Scan for the cell matching the given text and deliver its [x, y] coordinate at center. 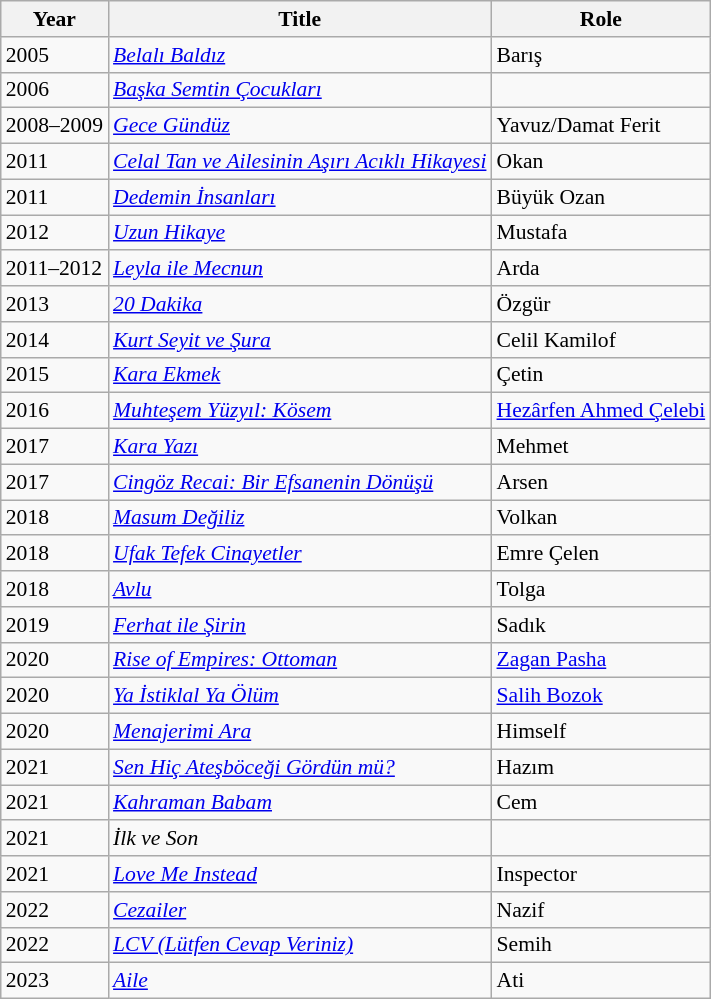
2011–2012 [54, 269]
Kara Ekmek [300, 375]
Avlu [300, 589]
Dedemin İnsanları [300, 197]
Başka Semtin Çocukları [300, 90]
Tolga [600, 589]
Cezailer [300, 910]
2015 [54, 375]
2012 [54, 233]
Arsen [600, 482]
Hazım [600, 767]
2005 [54, 55]
Muhteşem Yüzyıl: Kösem [300, 411]
Zagan Pasha [600, 660]
Celil Kamilof [600, 340]
2016 [54, 411]
Büyük Ozan [600, 197]
Nazif [600, 910]
Year [54, 19]
2023 [54, 981]
2019 [54, 625]
Cem [600, 803]
Özgür [600, 304]
Belalı Baldız [300, 55]
Volkan [600, 518]
Kahraman Babam [300, 803]
Mehmet [600, 447]
Love Me Instead [300, 874]
Yavuz/Damat Ferit [600, 126]
Menajerimi Ara [300, 732]
Arda [600, 269]
Masum Değiliz [300, 518]
Role [600, 19]
20 Dakika [300, 304]
Salih Bozok [600, 696]
2006 [54, 90]
2008–2009 [54, 126]
Kurt Seyit ve Şura [300, 340]
Inspector [600, 874]
Aile [300, 981]
Ati [600, 981]
2013 [54, 304]
Semih [600, 945]
Ferhat ile Şirin [300, 625]
Rise of Empires: Ottoman [300, 660]
İlk ve Son [300, 839]
Sadık [600, 625]
Ufak Tefek Cinayetler [300, 554]
Himself [600, 732]
Emre Çelen [600, 554]
Okan [600, 162]
Uzun Hikaye [300, 233]
Ya İstiklal Ya Ölüm [300, 696]
Mustafa [600, 233]
2014 [54, 340]
Barış [600, 55]
Title [300, 19]
Hezârfen Ahmed Çelebi [600, 411]
Sen Hiç Ateşböceği Gördün mü? [300, 767]
Kara Yazı [300, 447]
Gece Gündüz [300, 126]
LCV (Lütfen Cevap Veriniz) [300, 945]
Cingöz Recai: Bir Efsanenin Dönüşü [300, 482]
Leyla ile Mecnun [300, 269]
Çetin [600, 375]
Celal Tan ve Ailesinin Aşırı Acıklı Hikayesi [300, 162]
